Return the [X, Y] coordinate for the center point of the cell that contains the specified text.  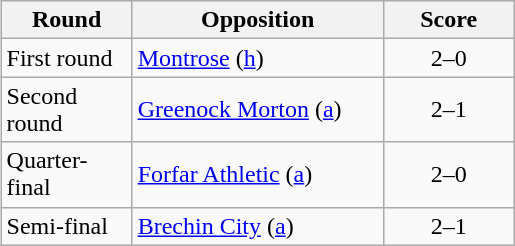
Brechin City (a) [258, 226]
Montrose (h) [258, 58]
Opposition [258, 20]
Round [66, 20]
Forfar Athletic (a) [258, 174]
First round [66, 58]
Semi-final [66, 226]
Second round [66, 110]
Quarter-final [66, 174]
Score [448, 20]
Greenock Morton (a) [258, 110]
